Identify which cell holds the provided text, then report its (X, Y) central coordinate. 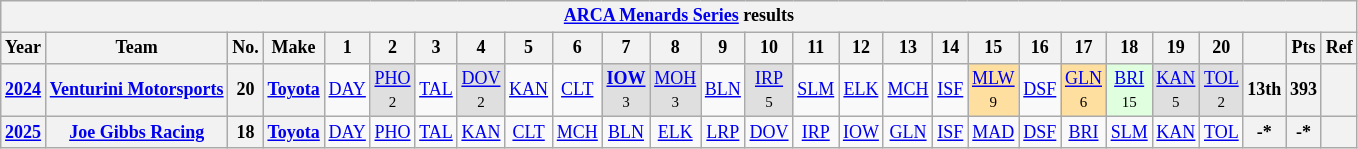
PHO (392, 132)
2 (392, 48)
Pts (1304, 48)
11 (816, 48)
Team (136, 48)
TOL2 (1222, 90)
9 (724, 48)
MLW9 (994, 90)
ARCA Menards Series results (679, 16)
10 (769, 48)
Ref (1339, 48)
BRI (1084, 132)
DOV (769, 132)
DOV2 (481, 90)
Year (24, 48)
MAD (994, 132)
19 (1176, 48)
No. (246, 48)
16 (1040, 48)
13 (908, 48)
Venturini Motorsports (136, 90)
14 (950, 48)
393 (1304, 90)
4 (481, 48)
3 (436, 48)
15 (994, 48)
5 (529, 48)
IRP5 (769, 90)
PHO2 (392, 90)
IRP (816, 132)
BRI15 (1129, 90)
2025 (24, 132)
8 (676, 48)
KAN5 (1176, 90)
6 (577, 48)
7 (626, 48)
12 (862, 48)
2024 (24, 90)
Make (294, 48)
13th (1264, 90)
GLN6 (1084, 90)
17 (1084, 48)
1 (347, 48)
GLN (908, 132)
MOH3 (676, 90)
TOL (1222, 132)
Joe Gibbs Racing (136, 132)
IOW (862, 132)
IOW3 (626, 90)
LRP (724, 132)
